Output the [X, Y] coordinate of the center of the cell containing the given text.  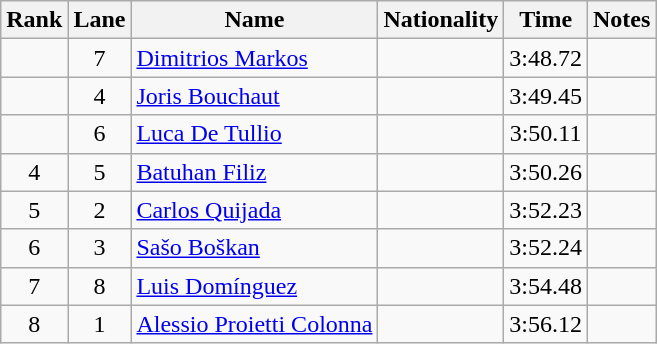
Luca De Tullio [254, 134]
Dimitrios Markos [254, 58]
Name [254, 20]
2 [100, 210]
3:52.24 [546, 248]
Sašo Boškan [254, 248]
3 [100, 248]
Batuhan Filiz [254, 172]
3:54.48 [546, 286]
Time [546, 20]
Joris Bouchaut [254, 96]
3:49.45 [546, 96]
3:50.11 [546, 134]
3:56.12 [546, 324]
3:52.23 [546, 210]
Rank [34, 20]
Alessio Proietti Colonna [254, 324]
3:48.72 [546, 58]
1 [100, 324]
Notes [621, 20]
Carlos Quijada [254, 210]
3:50.26 [546, 172]
Lane [100, 20]
Nationality [441, 20]
Luis Domínguez [254, 286]
